Locate the cell with the specified text and output its [x, y] center coordinate. 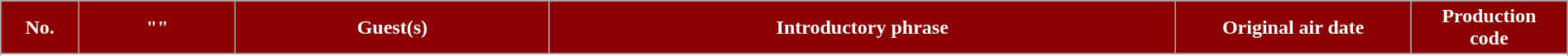
Guest(s) [392, 28]
Original air date [1293, 28]
Production code [1489, 28]
No. [40, 28]
Introductory phrase [863, 28]
"" [157, 28]
